For the text-containing cell, return its midpoint in [X, Y] coordinate format. 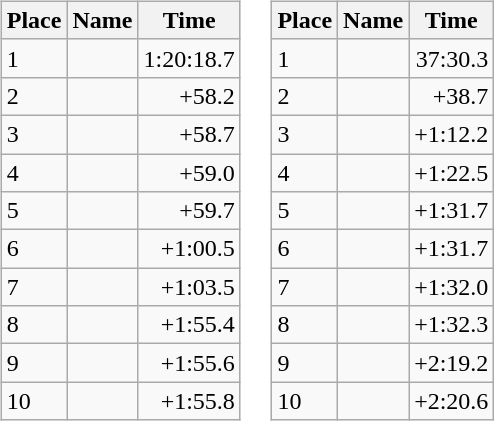
+1:03.5 [189, 287]
+1:12.2 [452, 134]
+38.7 [452, 96]
+2:20.6 [452, 401]
+1:55.4 [189, 325]
+59.0 [189, 173]
+1:32.3 [452, 325]
+1:55.6 [189, 363]
+1:00.5 [189, 249]
+58.7 [189, 134]
37:30.3 [452, 58]
+1:55.8 [189, 401]
+1:22.5 [452, 173]
1:20:18.7 [189, 58]
+2:19.2 [452, 363]
+58.2 [189, 96]
+59.7 [189, 211]
+1:32.0 [452, 287]
